Return the (X, Y) coordinate for the center point of the cell that contains the specified text.  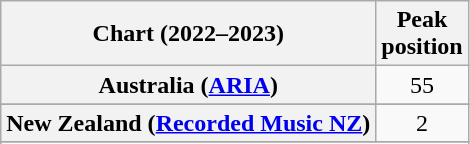
Chart (2022–2023) (188, 34)
Australia (ARIA) (188, 85)
55 (422, 85)
2 (422, 123)
Peakposition (422, 34)
New Zealand (Recorded Music NZ) (188, 123)
